Search for the cell housing the specified text and yield its [x, y] center coordinate. 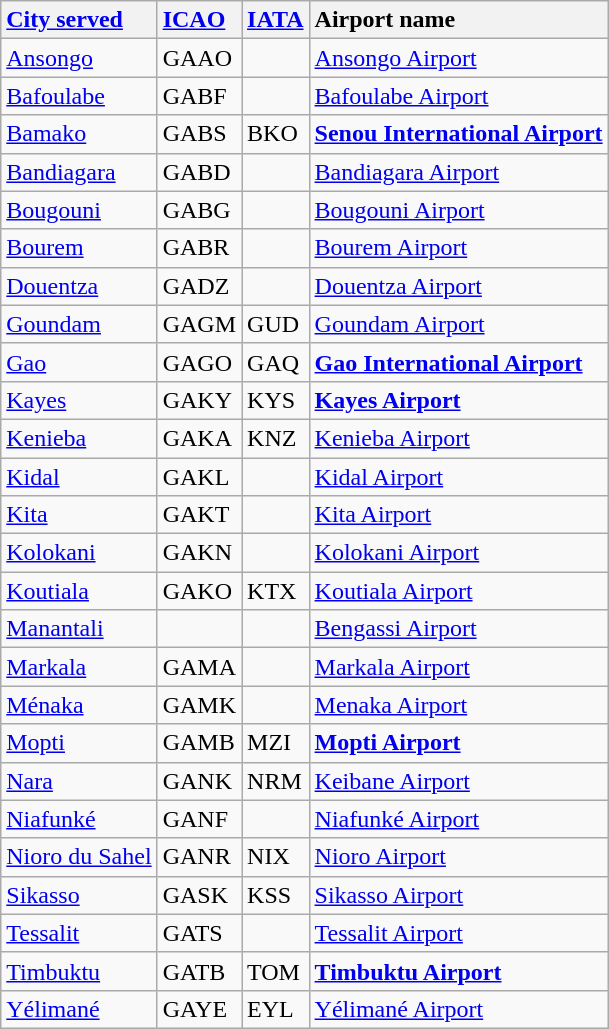
Douentza [79, 286]
Tessalit Airport [458, 933]
GANK [199, 781]
GABR [199, 248]
Bourem Airport [458, 248]
GAGM [199, 324]
Sikasso [79, 895]
KTX [276, 591]
GADZ [199, 286]
Bengassi Airport [458, 629]
Kayes Airport [458, 400]
GAYE [199, 1009]
Kenieba Airport [458, 438]
KSS [276, 895]
Goundam [79, 324]
Mopti Airport [458, 743]
Goundam Airport [458, 324]
Kita Airport [458, 515]
GAKA [199, 438]
Nioro du Sahel [79, 857]
Gao International Airport [458, 362]
GANR [199, 857]
Timbuktu Airport [458, 971]
GAKO [199, 591]
Kidal [79, 477]
Senou International Airport [458, 134]
GAAO [199, 58]
BKO [276, 134]
Koutiala [79, 591]
GUD [276, 324]
Manantali [79, 629]
Bougouni [79, 210]
GAKN [199, 553]
Tessalit [79, 933]
Bafoulabe Airport [458, 96]
Nioro Airport [458, 857]
EYL [276, 1009]
GATS [199, 933]
GAMA [199, 667]
Mopti [79, 743]
Bafoulabe [79, 96]
KNZ [276, 438]
Kolokani Airport [458, 553]
GAQ [276, 362]
Sikasso Airport [458, 895]
GABS [199, 134]
Markala Airport [458, 667]
Ménaka [79, 705]
IATA [276, 20]
Menaka Airport [458, 705]
GABD [199, 172]
GANF [199, 819]
GAMK [199, 705]
Kenieba [79, 438]
Kidal Airport [458, 477]
Koutiala Airport [458, 591]
GAGO [199, 362]
City served [79, 20]
GATB [199, 971]
GABG [199, 210]
KYS [276, 400]
Airport name [458, 20]
Keibane Airport [458, 781]
Yélimané Airport [458, 1009]
NIX [276, 857]
Gao [79, 362]
NRM [276, 781]
ICAO [199, 20]
Niafunké [79, 819]
Timbuktu [79, 971]
Ansongo [79, 58]
Bandiagara [79, 172]
GAKL [199, 477]
GASK [199, 895]
Kolokani [79, 553]
Kita [79, 515]
GABF [199, 96]
MZI [276, 743]
Markala [79, 667]
GAKT [199, 515]
Kayes [79, 400]
Nara [79, 781]
Yélimané [79, 1009]
Bougouni Airport [458, 210]
Bamako [79, 134]
Ansongo Airport [458, 58]
Bourem [79, 248]
Douentza Airport [458, 286]
GAKY [199, 400]
Niafunké Airport [458, 819]
Bandiagara Airport [458, 172]
TOM [276, 971]
GAMB [199, 743]
